Determine the [x, y] coordinate at the center of the cell enclosing the given text.  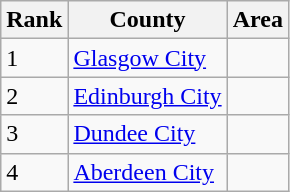
County [148, 20]
Dundee City [148, 134]
3 [34, 134]
1 [34, 58]
2 [34, 96]
4 [34, 172]
Area [258, 20]
Rank [34, 20]
Aberdeen City [148, 172]
Glasgow City [148, 58]
Edinburgh City [148, 96]
